From the cell containing the given text, extract its center point as (x, y) coordinate. 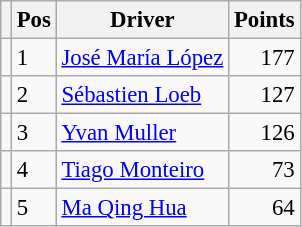
2 (34, 95)
127 (264, 95)
Yvan Muller (142, 133)
5 (34, 208)
Points (264, 20)
Ma Qing Hua (142, 208)
64 (264, 208)
Driver (142, 20)
Tiago Monteiro (142, 170)
Pos (34, 20)
126 (264, 133)
Sébastien Loeb (142, 95)
1 (34, 58)
3 (34, 133)
73 (264, 170)
4 (34, 170)
José María López (142, 58)
177 (264, 58)
